Return the [X, Y] coordinate for the center point of the cell that contains the specified text.  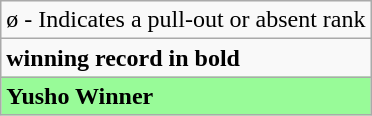
ø - Indicates a pull-out or absent rank [186, 20]
winning record in bold [186, 58]
Yusho Winner [186, 96]
